Capture the cell that displays the provided text and extract its [X, Y] central coordinate. 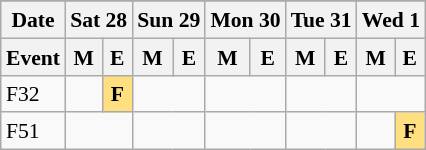
Event [33, 56]
F51 [33, 130]
Tue 31 [322, 20]
Sun 29 [168, 20]
F32 [33, 94]
Sat 28 [98, 20]
Wed 1 [391, 20]
Date [33, 20]
Mon 30 [245, 20]
